For the text-containing cell, return its midpoint in (x, y) coordinate format. 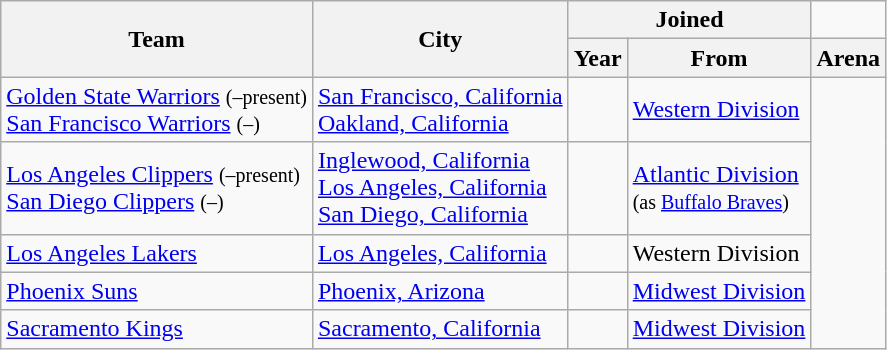
Arena (848, 58)
Year (598, 58)
Golden State Warriors (–present)San Francisco Warriors (–) (157, 110)
Sacramento, California (440, 329)
Atlantic Division(as Buffalo Braves) (719, 188)
Los Angeles, California (440, 253)
San Francisco, CaliforniaOakland, California (440, 110)
Phoenix Suns (157, 291)
Team (157, 39)
Los Angeles Clippers (–present)San Diego Clippers (–) (157, 188)
Joined (690, 20)
City (440, 39)
Los Angeles Lakers (157, 253)
From (719, 58)
Inglewood, CaliforniaLos Angeles, CaliforniaSan Diego, California (440, 188)
Phoenix, Arizona (440, 291)
Sacramento Kings (157, 329)
